Detect which cell encompasses the target text, then output its [X, Y] center coordinate. 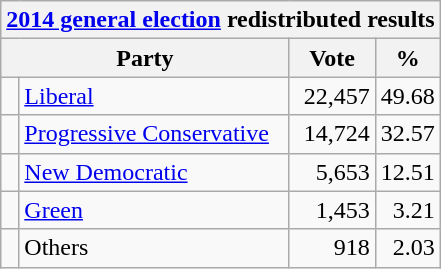
918 [332, 248]
32.57 [408, 134]
2.03 [408, 248]
1,453 [332, 210]
3.21 [408, 210]
5,653 [332, 172]
Progressive Conservative [154, 134]
14,724 [332, 134]
Party [145, 58]
New Democratic [154, 172]
49.68 [408, 96]
Liberal [154, 96]
Vote [332, 58]
2014 general election redistributed results [220, 20]
12.51 [408, 172]
Green [154, 210]
22,457 [332, 96]
% [408, 58]
Others [154, 248]
